Output the (x, y) coordinate of the center of the cell containing the given text.  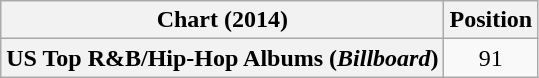
Position (491, 20)
91 (491, 58)
US Top R&B/Hip-Hop Albums (Billboard) (222, 58)
Chart (2014) (222, 20)
